Pinpoint the cell where the given text exists, returning its (x, y) midpoint coordinate. 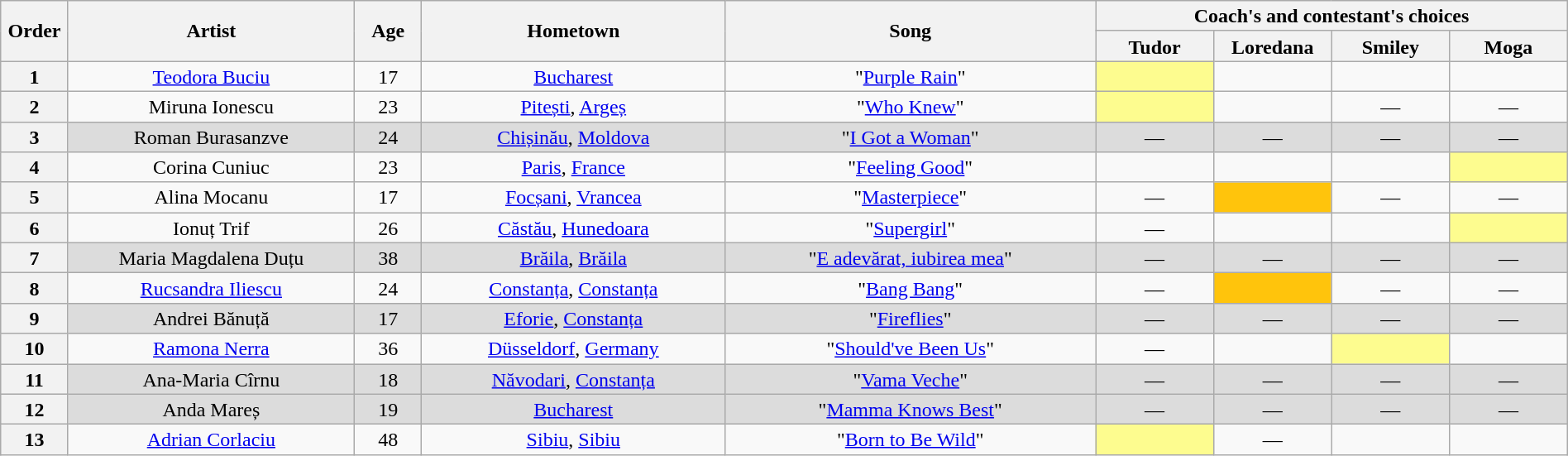
Alina Mocanu (211, 197)
Moga (1508, 46)
"Purple Rain" (911, 76)
Order (35, 31)
Miruna Ionescu (211, 106)
Age (389, 31)
Anda Mareș (211, 409)
"Who Knew" (911, 106)
1 (35, 76)
Roman Burasanzve (211, 137)
Brăila, Brăila (574, 258)
Focșani, Vrancea (574, 197)
"Should've Been Us" (911, 349)
"I Got a Woman" (911, 137)
7 (35, 258)
38 (389, 258)
Chișinău, Moldova (574, 137)
Smiley (1391, 46)
"Mamma Knows Best" (911, 409)
26 (389, 228)
"E adevărat, iubirea mea" (911, 258)
Loredana (1272, 46)
6 (35, 228)
Paris, France (574, 167)
"Bang Bang" (911, 288)
Eforie, Constanța (574, 318)
Corina Cuniuc (211, 167)
Tudor (1154, 46)
Andrei Bănuță (211, 318)
36 (389, 349)
Düsseldorf, Germany (574, 349)
Maria Magdalena Duțu (211, 258)
11 (35, 379)
Coach's and contestant's choices (1331, 17)
5 (35, 197)
Hometown (574, 31)
"Supergirl" (911, 228)
Năvodari, Constanța (574, 379)
"Feeling Good" (911, 167)
Artist (211, 31)
4 (35, 167)
2 (35, 106)
Sibiu, Sibiu (574, 440)
Song (911, 31)
3 (35, 137)
8 (35, 288)
Ramona Nerra (211, 349)
Adrian Corlaciu (211, 440)
Căstău, Hunedoara (574, 228)
Constanța, Constanța (574, 288)
9 (35, 318)
"Vama Veche" (911, 379)
Pitești, Argeș (574, 106)
"Masterpiece" (911, 197)
Teodora Buciu (211, 76)
19 (389, 409)
13 (35, 440)
Ionuț Trif (211, 228)
Ana-Maria Cîrnu (211, 379)
"Fireflies" (911, 318)
Rucsandra Iliescu (211, 288)
18 (389, 379)
48 (389, 440)
10 (35, 349)
"Born to Be Wild" (911, 440)
12 (35, 409)
